Detect which cell encompasses the target text, then output its (x, y) center coordinate. 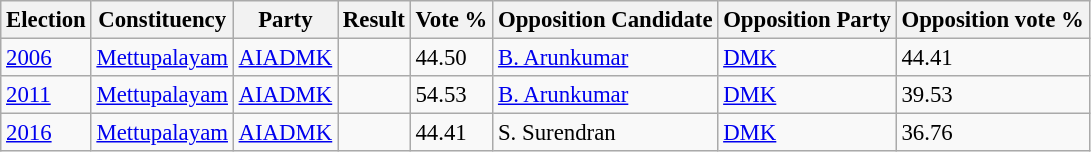
2016 (46, 133)
Party (285, 20)
Opposition Party (807, 20)
36.76 (992, 133)
S. Surendran (606, 133)
44.50 (452, 58)
Result (374, 20)
39.53 (992, 95)
2011 (46, 95)
Constituency (162, 20)
54.53 (452, 95)
2006 (46, 58)
Vote % (452, 20)
Opposition vote % (992, 20)
Opposition Candidate (606, 20)
Election (46, 20)
